Locate the cell with the specified text and output its (x, y) center coordinate. 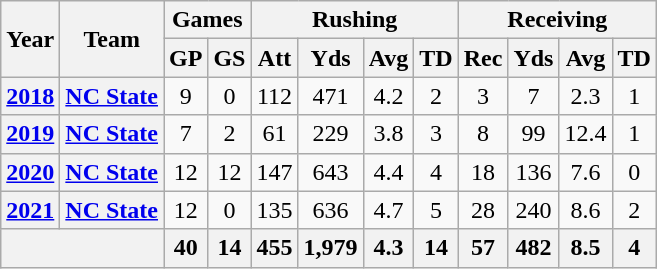
Rec (483, 58)
2018 (30, 96)
Rushing (354, 20)
135 (274, 210)
3.8 (388, 134)
7.6 (586, 172)
147 (274, 172)
2019 (30, 134)
643 (330, 172)
8.6 (586, 210)
Receiving (557, 20)
99 (534, 134)
Att (274, 58)
455 (274, 248)
2021 (30, 210)
18 (483, 172)
40 (186, 248)
471 (330, 96)
57 (483, 248)
229 (330, 134)
482 (534, 248)
61 (274, 134)
2.3 (586, 96)
112 (274, 96)
4.3 (388, 248)
8.5 (586, 248)
4.7 (388, 210)
GS (230, 58)
12.4 (586, 134)
28 (483, 210)
8 (483, 134)
136 (534, 172)
4.2 (388, 96)
1,979 (330, 248)
2020 (30, 172)
Team (112, 39)
5 (436, 210)
Year (30, 39)
GP (186, 58)
636 (330, 210)
Games (208, 20)
240 (534, 210)
9 (186, 96)
4.4 (388, 172)
